Search for the cell housing the specified text and yield its (x, y) center coordinate. 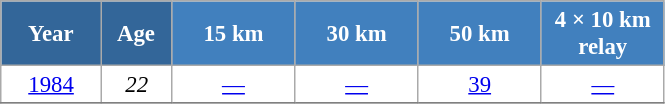
Year (52, 34)
15 km (234, 34)
1984 (52, 85)
4 × 10 km relay (602, 34)
Age (136, 34)
30 km (356, 34)
22 (136, 85)
39 (480, 85)
50 km (480, 34)
